Scan for the cell matching the given text and deliver its (x, y) coordinate at center. 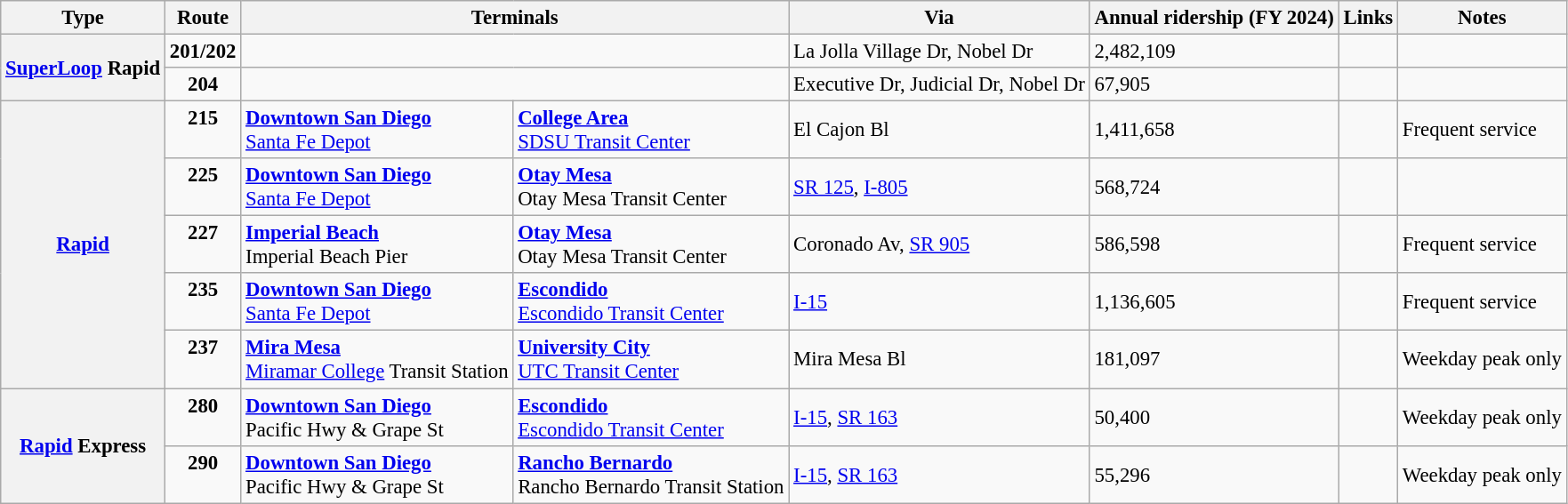
55,296 (1214, 475)
Rapid (84, 245)
1,411,658 (1214, 130)
181,097 (1214, 359)
67,905 (1214, 84)
215 (203, 130)
College AreaSDSU Transit Center (651, 130)
Mira MesaMiramar College Transit Station (377, 359)
Type (84, 18)
Route (203, 18)
50,400 (1214, 418)
1,136,605 (1214, 302)
Imperial BeachImperial Beach Pier (377, 245)
290 (203, 475)
Rancho BernardoRancho Bernardo Transit Station (651, 475)
Executive Dr, Judicial Dr, Nobel Dr (939, 84)
2,482,109 (1214, 52)
SuperLoop Rapid (84, 68)
University CityUTC Transit Center (651, 359)
586,598 (1214, 245)
Rapid Express (84, 446)
568,724 (1214, 187)
Coronado Av, SR 905 (939, 245)
Links (1368, 18)
Notes (1482, 18)
Via (939, 18)
227 (203, 245)
235 (203, 302)
Annual ridership (FY 2024) (1214, 18)
SR 125, I-805 (939, 187)
280 (203, 418)
I-15 (939, 302)
237 (203, 359)
La Jolla Village Dr, Nobel Dr (939, 52)
El Cajon Bl (939, 130)
201/202 (203, 52)
Mira Mesa Bl (939, 359)
Terminals (515, 18)
204 (203, 84)
225 (203, 187)
